Return (x, y) of the center of cell containing provided text 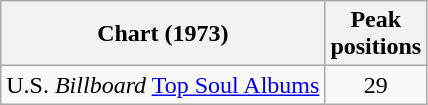
Chart (1973) (163, 34)
Peakpositions (376, 34)
29 (376, 85)
U.S. Billboard Top Soul Albums (163, 85)
